Detect which cell encompasses the target text, then output its (X, Y) center coordinate. 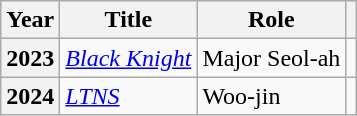
2024 (30, 96)
Role (272, 20)
2023 (30, 58)
Major Seol-ah (272, 58)
Title (128, 20)
Woo-jin (272, 96)
LTNS (128, 96)
Year (30, 20)
Black Knight (128, 58)
